Detect which cell encompasses the target text, then output its [X, Y] center coordinate. 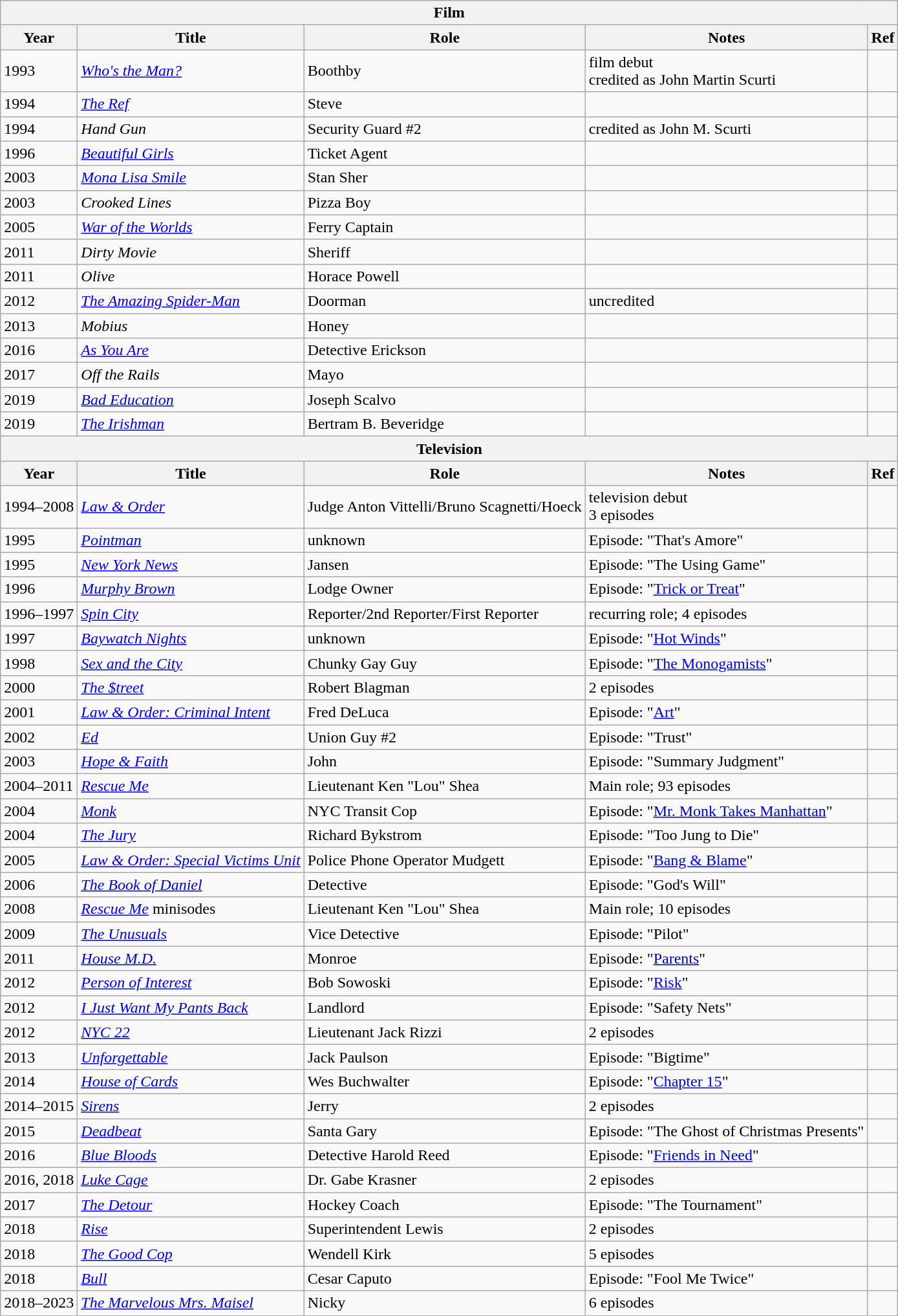
Episode: "Risk" [727, 983]
Rescue Me minisodes [191, 909]
Television [449, 449]
Detective [445, 885]
Episode: "Friends in Need" [727, 1156]
The Detour [191, 1205]
NYC Transit Cop [445, 811]
Hope & Faith [191, 762]
The Ref [191, 104]
2018–2023 [39, 1303]
Robert Blagman [445, 687]
Crooked Lines [191, 202]
Off the Rails [191, 375]
Episode: "The Monogamists" [727, 663]
Episode: "The Using Game" [727, 565]
Episode: "Too Jung to Die" [727, 836]
Detective Erickson [445, 351]
credited as John M. Scurti [727, 129]
Horace Powell [445, 276]
Steve [445, 104]
Olive [191, 276]
Who's the Man? [191, 71]
Bad Education [191, 400]
film debutcredited as John Martin Scurti [727, 71]
uncredited [727, 301]
Cesar Caputo [445, 1278]
Superintendent Lewis [445, 1229]
Pointman [191, 540]
Episode: "Fool Me Twice" [727, 1278]
Episode: "The Ghost of Christmas Presents" [727, 1131]
Jansen [445, 565]
Pizza Boy [445, 202]
6 episodes [727, 1303]
Episode: "Trust" [727, 737]
Bertram B. Beveridge [445, 424]
Blue Bloods [191, 1156]
Ed [191, 737]
5 episodes [727, 1254]
New York News [191, 565]
Law & Order [191, 507]
Dirty Movie [191, 252]
Honey [445, 325]
Episode: "Pilot" [727, 934]
television debut3 episodes [727, 507]
The Jury [191, 836]
Doorman [445, 301]
Episode: "Mr. Monk Takes Manhattan" [727, 811]
House of Cards [191, 1081]
Main role; 10 episodes [727, 909]
Lodge Owner [445, 589]
The Marvelous Mrs. Maisel [191, 1303]
As You Are [191, 351]
Law & Order: Criminal Intent [191, 712]
2014–2015 [39, 1106]
2006 [39, 885]
The $treet [191, 687]
Boothby [445, 71]
Mona Lisa Smile [191, 178]
Monk [191, 811]
1996–1997 [39, 614]
Episode: "Safety Nets" [727, 1008]
War of the Worlds [191, 227]
Fred DeLuca [445, 712]
2014 [39, 1081]
Sex and the City [191, 663]
Wes Buchwalter [445, 1081]
2004–2011 [39, 786]
Detective Harold Reed [445, 1156]
The Unusuals [191, 934]
Nicky [445, 1303]
Bob Sowoski [445, 983]
Sheriff [445, 252]
2001 [39, 712]
Episode: "Bigtime" [727, 1057]
Stan Sher [445, 178]
House M.D. [191, 958]
Episode: "Parents" [727, 958]
Sirens [191, 1106]
Mayo [445, 375]
Police Phone Operator Mudgett [445, 860]
Episode: "That's Amore" [727, 540]
Baywatch Nights [191, 638]
2015 [39, 1131]
Unforgettable [191, 1057]
Spin City [191, 614]
Monroe [445, 958]
Santa Gary [445, 1131]
Judge Anton Vittelli/Bruno Scagnetti/Hoeck [445, 507]
2000 [39, 687]
NYC 22 [191, 1032]
Jack Paulson [445, 1057]
Chunky Gay Guy [445, 663]
Film [449, 13]
Ferry Captain [445, 227]
Episode: "God's Will" [727, 885]
Wendell Kirk [445, 1254]
2016, 2018 [39, 1180]
Reporter/2nd Reporter/First Reporter [445, 614]
Luke Cage [191, 1180]
1997 [39, 638]
1993 [39, 71]
2002 [39, 737]
Mobius [191, 325]
Vice Detective [445, 934]
Joseph Scalvo [445, 400]
2008 [39, 909]
Episode: "Art" [727, 712]
Richard Bykstrom [445, 836]
Hockey Coach [445, 1205]
1998 [39, 663]
1994–2008 [39, 507]
I Just Want My Pants Back [191, 1008]
Episode: "The Tournament" [727, 1205]
Bull [191, 1278]
2009 [39, 934]
The Amazing Spider-Man [191, 301]
Episode: "Summary Judgment" [727, 762]
recurring role; 4 episodes [727, 614]
Landlord [445, 1008]
Episode: "Hot Winds" [727, 638]
Hand Gun [191, 129]
Dr. Gabe Krasner [445, 1180]
The Good Cop [191, 1254]
John [445, 762]
Jerry [445, 1106]
Murphy Brown [191, 589]
Rescue Me [191, 786]
Person of Interest [191, 983]
Beautiful Girls [191, 153]
The Book of Daniel [191, 885]
Law & Order: Special Victims Unit [191, 860]
Lieutenant Jack Rizzi [445, 1032]
The Irishman [191, 424]
Deadbeat [191, 1131]
Union Guy #2 [445, 737]
Episode: "Chapter 15" [727, 1081]
Episode: "Bang & Blame" [727, 860]
Ticket Agent [445, 153]
Security Guard #2 [445, 129]
Rise [191, 1229]
Main role; 93 episodes [727, 786]
Episode: "Trick or Treat" [727, 589]
